Find where the given text appears and provide that cell's center as [x, y] coordinate. 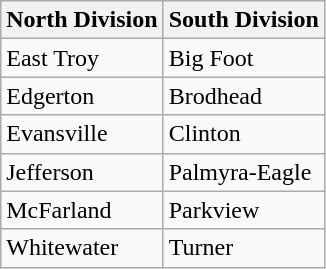
South Division [244, 20]
McFarland [82, 210]
Edgerton [82, 96]
Palmyra-Eagle [244, 172]
Jefferson [82, 172]
East Troy [82, 58]
Brodhead [244, 96]
Evansville [82, 134]
Whitewater [82, 248]
Turner [244, 248]
Clinton [244, 134]
North Division [82, 20]
Parkview [244, 210]
Big Foot [244, 58]
